Pinpoint the cell where the given text exists, returning its [x, y] midpoint coordinate. 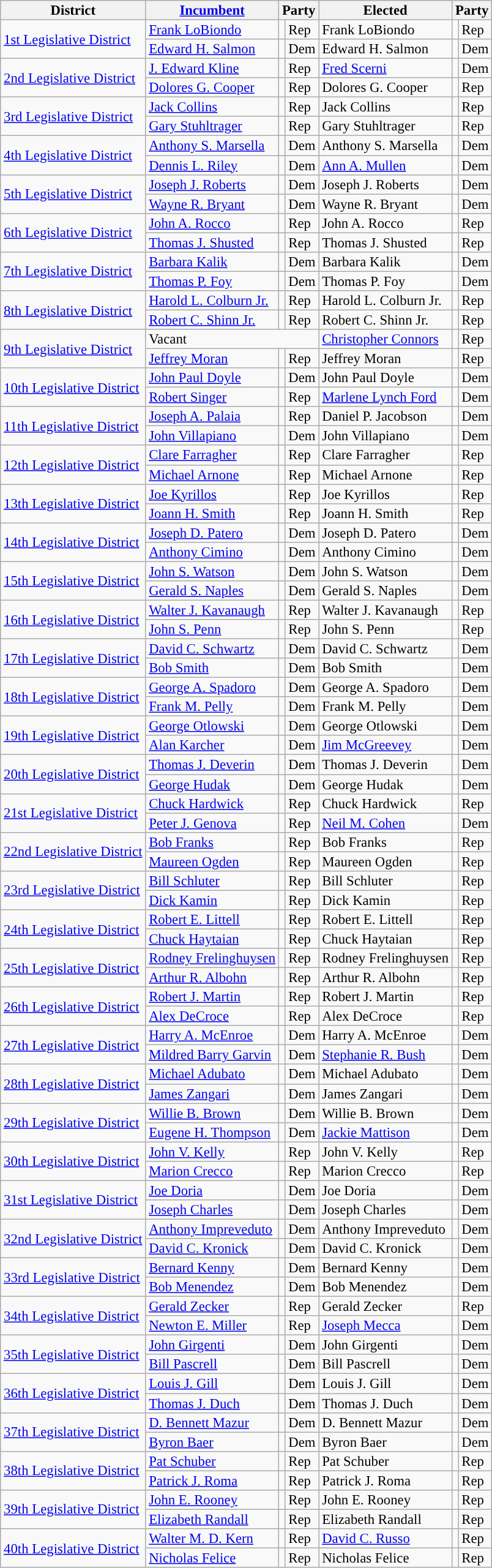
7th Legislative District [73, 272]
Alan Karcher [212, 746]
16th Legislative District [73, 620]
19th Legislative District [73, 736]
Neil M. Cohen [386, 823]
1st Legislative District [73, 39]
24th Legislative District [73, 929]
22nd Legislative District [73, 851]
Incumbent [212, 10]
David C. Russo [386, 1539]
35th Legislative District [73, 1354]
8th Legislative District [73, 310]
Peter J. Genova [212, 823]
12th Legislative District [73, 465]
13th Legislative District [73, 503]
23rd Legislative District [73, 890]
33rd Legislative District [73, 1277]
29th Legislative District [73, 1123]
J. Edward Kline [212, 69]
Elected [386, 10]
District [73, 10]
Mildred Barry Garvin [212, 1055]
3rd Legislative District [73, 116]
34th Legislative District [73, 1316]
4th Legislative District [73, 156]
31st Legislative District [73, 1200]
30th Legislative District [73, 1161]
36th Legislative District [73, 1394]
11th Legislative District [73, 426]
26th Legislative District [73, 1007]
Joseph A. Palaia [212, 416]
28th Legislative District [73, 1084]
25th Legislative District [73, 967]
27th Legislative District [73, 1045]
10th Legislative District [73, 387]
Christopher Connors [386, 339]
Fred Scerni [386, 69]
37th Legislative District [73, 1431]
21st Legislative District [73, 813]
Dennis L. Riley [212, 165]
20th Legislative District [73, 774]
38th Legislative District [73, 1471]
Newton E. Miller [212, 1326]
15th Legislative District [73, 580]
Jackie Mattison [386, 1132]
17th Legislative District [73, 659]
39th Legislative District [73, 1510]
Jim McGreevey [386, 746]
6th Legislative District [73, 233]
2nd Legislative District [73, 78]
Stephanie R. Bush [386, 1055]
Marlene Lynch Ford [386, 397]
32nd Legislative District [73, 1238]
18th Legislative District [73, 697]
5th Legislative District [73, 193]
Eugene H. Thompson [212, 1132]
Joseph Mecca [386, 1326]
Ann A. Mullen [386, 165]
Daniel P. Jacobson [386, 416]
Vacant [233, 339]
Robert Singer [212, 397]
40th Legislative District [73, 1548]
14th Legislative District [73, 542]
9th Legislative District [73, 349]
Walter M. D. Kern [212, 1539]
